Search for the cell housing the specified text and yield its [X, Y] center coordinate. 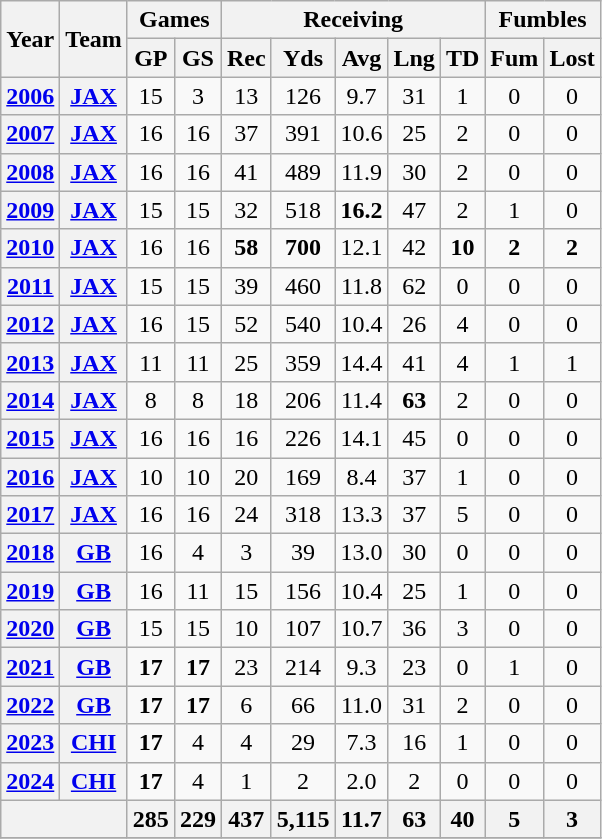
14.1 [362, 438]
52 [246, 324]
26 [414, 324]
318 [303, 515]
11.7 [362, 819]
489 [303, 172]
Lng [414, 58]
6 [246, 705]
226 [303, 438]
2024 [30, 781]
11.0 [362, 705]
2021 [30, 667]
Receiving [352, 20]
126 [303, 96]
2012 [30, 324]
2023 [30, 743]
2008 [30, 172]
2019 [30, 591]
20 [246, 477]
5,115 [303, 819]
36 [414, 629]
2007 [30, 134]
2014 [30, 400]
11.9 [362, 172]
460 [303, 286]
2018 [30, 553]
2009 [30, 210]
169 [303, 477]
14.4 [362, 362]
Fum [514, 58]
13.3 [362, 515]
156 [303, 591]
11.4 [362, 400]
58 [246, 248]
10.7 [362, 629]
18 [246, 400]
2016 [30, 477]
10.6 [362, 134]
391 [303, 134]
518 [303, 210]
9.7 [362, 96]
13 [246, 96]
47 [414, 210]
GP [150, 58]
45 [414, 438]
62 [414, 286]
437 [246, 819]
214 [303, 667]
206 [303, 400]
GS [198, 58]
66 [303, 705]
2013 [30, 362]
2010 [30, 248]
Year [30, 39]
107 [303, 629]
2022 [30, 705]
229 [198, 819]
Fumbles [542, 20]
2020 [30, 629]
540 [303, 324]
42 [414, 248]
24 [246, 515]
2.0 [362, 781]
8.4 [362, 477]
Rec [246, 58]
40 [462, 819]
2015 [30, 438]
16.2 [362, 210]
2006 [30, 96]
2011 [30, 286]
32 [246, 210]
29 [303, 743]
11.8 [362, 286]
2017 [30, 515]
9.3 [362, 667]
Lost [572, 58]
285 [150, 819]
13.0 [362, 553]
359 [303, 362]
Yds [303, 58]
Avg [362, 58]
Team [94, 39]
Games [174, 20]
12.1 [362, 248]
7.3 [362, 743]
TD [462, 58]
700 [303, 248]
